Extract the [X, Y] coordinate from the center of the cell holding the provided text.  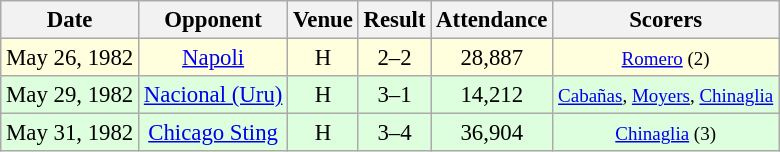
May 26, 1982 [70, 58]
2–2 [394, 58]
3–1 [394, 95]
May 29, 1982 [70, 95]
Date [70, 20]
Napoli [214, 58]
Chicago Sting [214, 133]
Romero (2) [666, 58]
Opponent [214, 20]
3–4 [394, 133]
Cabañas, Moyers, Chinaglia [666, 95]
Nacional (Uru) [214, 95]
Venue [324, 20]
Chinaglia (3) [666, 133]
36,904 [492, 133]
May 31, 1982 [70, 133]
Attendance [492, 20]
Scorers [666, 20]
Result [394, 20]
14,212 [492, 95]
28,887 [492, 58]
